Scan for the cell matching the given text and deliver its (X, Y) coordinate at center. 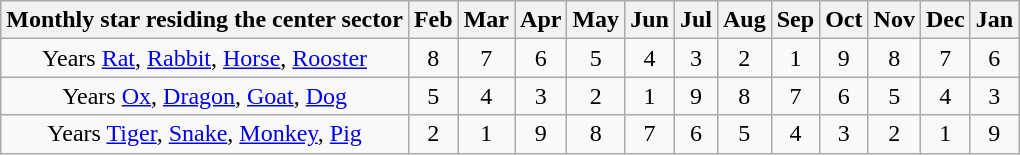
Years Tiger, Snake, Monkey, Pig (205, 134)
Years Ox, Dragon, Goat, Dog (205, 96)
Jun (650, 20)
Aug (744, 20)
Apr (541, 20)
Years Rat, Rabbit, Horse, Rooster (205, 58)
Mar (486, 20)
Sep (795, 20)
Dec (945, 20)
May (596, 20)
Jul (696, 20)
Nov (894, 20)
Feb (433, 20)
Jan (994, 20)
Oct (844, 20)
Monthly star residing the center sector (205, 20)
